Extract the (x, y) coordinate from the center of the cell holding the provided text.  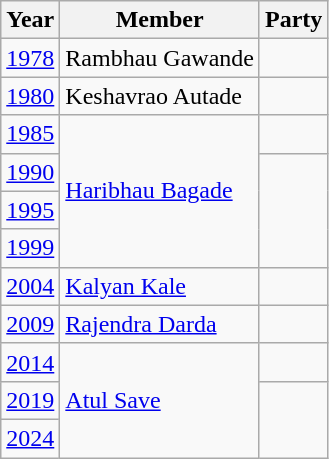
Year (30, 20)
1978 (30, 58)
Atul Save (160, 400)
2004 (30, 286)
Rambhau Gawande (160, 58)
Keshavrao Autade (160, 96)
Kalyan Kale (160, 286)
Party (293, 20)
Member (160, 20)
2024 (30, 438)
1999 (30, 248)
1980 (30, 96)
1985 (30, 134)
2019 (30, 400)
1995 (30, 210)
Rajendra Darda (160, 324)
2009 (30, 324)
1990 (30, 172)
2014 (30, 362)
Haribhau Bagade (160, 191)
